Capture the cell that displays the provided text and extract its [X, Y] central coordinate. 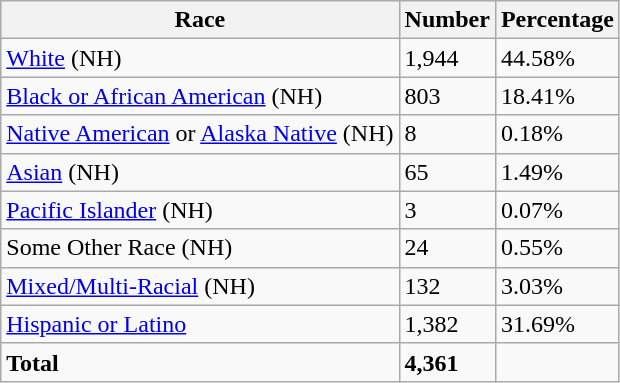
803 [447, 96]
Percentage [557, 20]
Some Other Race (NH) [200, 248]
Number [447, 20]
1,944 [447, 58]
31.69% [557, 324]
0.07% [557, 210]
65 [447, 172]
Hispanic or Latino [200, 324]
White (NH) [200, 58]
132 [447, 286]
44.58% [557, 58]
Native American or Alaska Native (NH) [200, 134]
Black or African American (NH) [200, 96]
Mixed/Multi-Racial (NH) [200, 286]
Total [200, 362]
0.55% [557, 248]
4,361 [447, 362]
18.41% [557, 96]
0.18% [557, 134]
Race [200, 20]
1,382 [447, 324]
3.03% [557, 286]
Pacific Islander (NH) [200, 210]
3 [447, 210]
Asian (NH) [200, 172]
1.49% [557, 172]
24 [447, 248]
8 [447, 134]
